Provide the [X, Y] coordinate of the cell's center where the given text is located.  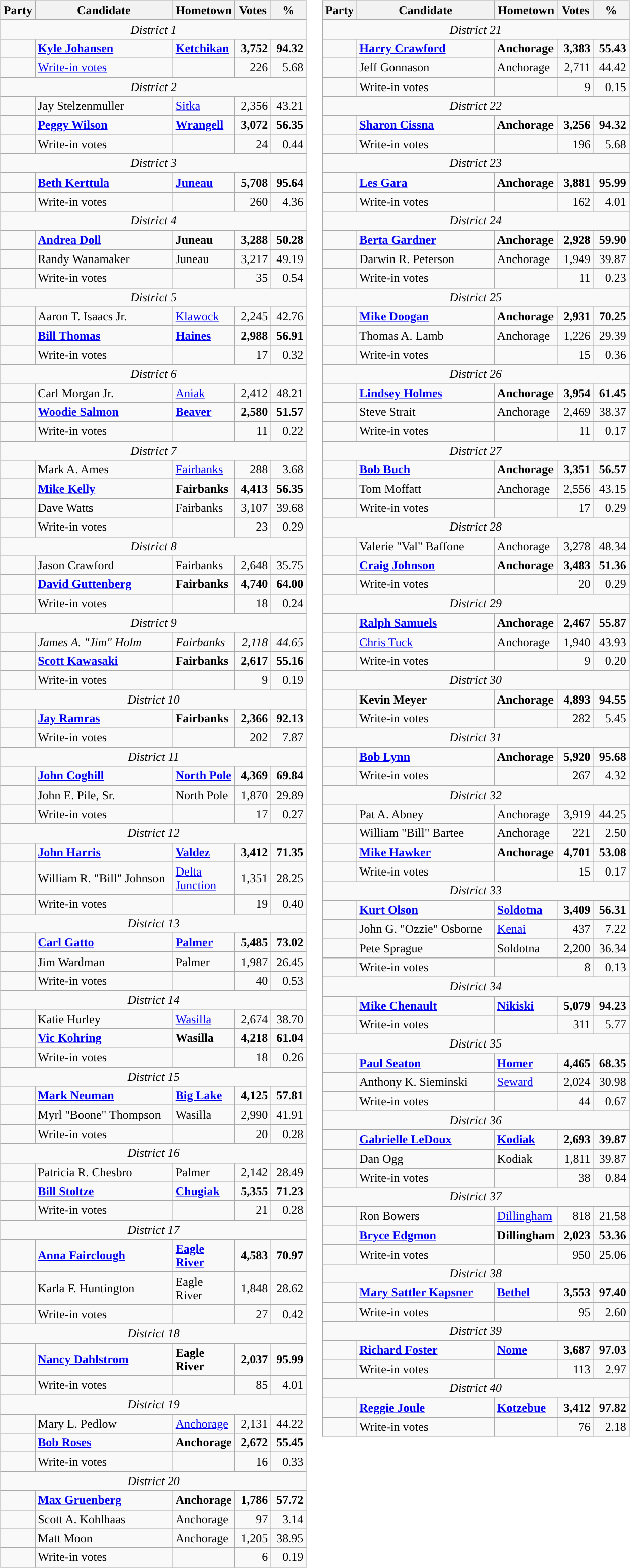
Les Gara [426, 183]
28.49 [289, 1172]
Homer [526, 1063]
Paul Seaton [426, 1063]
District 18 [153, 1333]
Bob Lynn [426, 757]
Sitka [204, 106]
4,465 [576, 1063]
25.06 [611, 1254]
Carl Gatto [104, 942]
1,205 [253, 1538]
49.19 [289, 259]
2,674 [253, 1019]
28.25 [289, 878]
District 20 [153, 1481]
Jay Stelzenmuller [104, 106]
3,483 [576, 565]
2,556 [576, 489]
Pat A. Abney [426, 814]
2.97 [611, 1369]
70.25 [611, 316]
Valdez [204, 852]
57.81 [289, 1096]
92.13 [289, 719]
221 [576, 833]
44.22 [289, 1424]
District 37 [476, 1197]
Peggy Wilson [104, 125]
Jeff Gonnason [426, 67]
District 7 [153, 451]
69.84 [289, 776]
Mary L. Pedlow [104, 1424]
Beth Kerttula [104, 183]
District 26 [476, 374]
2,693 [576, 1140]
David Guttenberg [104, 584]
Vic Kohring [104, 1038]
2,931 [576, 316]
Katie Hurley [104, 1019]
44.25 [611, 814]
202 [253, 738]
District 1 [153, 29]
19 [253, 904]
Dave Watts [104, 508]
42.76 [289, 316]
3,881 [576, 183]
Bill Stoltze [104, 1191]
288 [253, 470]
3,687 [576, 1350]
District 32 [476, 795]
41.91 [289, 1115]
68.35 [611, 1063]
2,131 [253, 1424]
0.27 [289, 814]
35 [253, 278]
51.36 [611, 565]
Mark Neuman [104, 1096]
District 39 [476, 1331]
Reggie Joule [426, 1408]
2,928 [576, 240]
44 [576, 1101]
Kenai [526, 929]
28.62 [289, 1288]
3,752 [253, 48]
0.33 [289, 1462]
226 [253, 67]
Mark A. Ames [104, 470]
District 28 [476, 527]
23 [253, 527]
District 2 [153, 87]
437 [576, 929]
29.39 [611, 335]
3,278 [576, 546]
5,485 [253, 942]
3,954 [576, 393]
16 [253, 1462]
Harry Crawford [426, 48]
55.16 [289, 661]
50.28 [289, 240]
267 [576, 776]
0.54 [289, 278]
Kyle Johansen [104, 48]
Carl Morgan Jr. [104, 393]
0.26 [289, 1058]
85 [253, 1385]
District 29 [476, 603]
Wrangell [204, 125]
Aaron T. Isaacs Jr. [104, 316]
District 15 [153, 1077]
3,409 [576, 910]
94.23 [611, 1005]
Kotzebue [526, 1408]
Steve Strait [426, 412]
44.65 [289, 642]
Patricia R. Chesbro [104, 1172]
Myrl "Boone" Thompson [104, 1115]
Matt Moon [104, 1538]
Max Gruenberg [104, 1500]
District 13 [153, 923]
3,107 [253, 508]
70.97 [289, 1255]
76 [576, 1427]
Darwin R. Peterson [426, 259]
0.67 [611, 1101]
24 [253, 144]
Bob Buch [426, 470]
Tom Moffatt [426, 489]
District 6 [153, 374]
94.55 [611, 700]
5.77 [611, 1025]
0.15 [611, 87]
2,617 [253, 661]
53.08 [611, 852]
0.42 [289, 1314]
District 30 [476, 680]
3,919 [576, 814]
District 34 [476, 986]
4,413 [253, 489]
4,583 [253, 1255]
950 [576, 1254]
Karla F. Huntington [104, 1288]
38.37 [611, 412]
District 38 [476, 1273]
Thomas A. Lamb [426, 335]
District 10 [153, 700]
1,786 [253, 1500]
Ketchikan [204, 48]
4,125 [253, 1096]
1,949 [576, 259]
District 3 [153, 163]
Anna Fairclough [104, 1255]
District 8 [153, 546]
38.70 [289, 1019]
0.40 [289, 904]
39.68 [289, 508]
0.22 [289, 431]
Gabrielle LeDoux [426, 1140]
0.13 [611, 967]
97 [253, 1519]
2,412 [253, 393]
4,218 [253, 1038]
District 4 [153, 221]
6 [253, 1557]
District 21 [476, 29]
30.98 [611, 1082]
2.18 [611, 1427]
John Harris [104, 852]
0.53 [289, 981]
District 24 [476, 221]
56.31 [611, 910]
51.57 [289, 412]
Mike Chenault [426, 1005]
2,142 [253, 1172]
8 [576, 967]
John E. Pile, Sr. [104, 795]
7.22 [611, 929]
56.91 [289, 335]
2,988 [253, 335]
District 31 [476, 738]
48.21 [289, 393]
Mary Sattler Kapsner [426, 1292]
Jay Ramras [104, 719]
0.20 [611, 661]
4,701 [576, 852]
3,072 [253, 125]
113 [576, 1369]
2,245 [253, 316]
Bill Thomas [104, 335]
Valerie "Val" Baffone [426, 546]
Sharon Cissna [426, 125]
2,356 [253, 106]
Dan Ogg [426, 1159]
43.21 [289, 106]
Nancy Dahlstrom [104, 1359]
26.45 [289, 962]
1,226 [576, 335]
Nome [526, 1350]
Seward [526, 1082]
1,811 [576, 1159]
District 36 [476, 1120]
Mike Hawker [426, 852]
3,217 [253, 259]
0.36 [611, 355]
56.57 [611, 470]
282 [576, 719]
57.72 [289, 1500]
71.35 [289, 852]
2,023 [576, 1235]
0.84 [611, 1178]
4,893 [576, 700]
196 [576, 144]
3,553 [576, 1292]
0.24 [289, 603]
35.75 [289, 565]
2,672 [253, 1443]
38.95 [289, 1538]
2,469 [576, 412]
5,079 [576, 1005]
Randy Wanamaker [104, 259]
William "Bill" Bartee [426, 833]
36.34 [611, 948]
Richard Foster [426, 1350]
District 33 [476, 891]
District 12 [153, 833]
3.14 [289, 1519]
2.60 [611, 1312]
Berta Gardner [426, 240]
Ralph Samuels [426, 623]
District 14 [153, 1000]
162 [576, 202]
3.68 [289, 470]
29.89 [289, 795]
4,369 [253, 776]
2,467 [576, 623]
Mike Kelly [104, 489]
District 25 [476, 297]
2,200 [576, 948]
Beaver [204, 412]
John Coghill [104, 776]
3,288 [253, 240]
Ron Bowers [426, 1216]
Anthony K. Sieminski [426, 1082]
Jim Wardman [104, 962]
5,355 [253, 1191]
Big Lake [204, 1096]
Pete Sprague [426, 948]
4.32 [611, 776]
2,580 [253, 412]
Kurt Olson [426, 910]
4.36 [289, 202]
Aniak [204, 393]
61.45 [611, 393]
2.50 [611, 833]
District 9 [153, 623]
District 27 [476, 451]
William R. "Bill" Johnson [104, 878]
27 [253, 1314]
Klawock [204, 316]
District 40 [476, 1388]
Mike Doogan [426, 316]
District 19 [153, 1405]
53.36 [611, 1235]
38 [576, 1178]
3,351 [576, 470]
0.32 [289, 355]
Bryce Edgmon [426, 1235]
5.45 [611, 719]
43.93 [611, 642]
97.82 [611, 1408]
21 [253, 1210]
55.43 [611, 48]
55.45 [289, 1443]
Chris Tuck [426, 642]
2,711 [576, 67]
2,366 [253, 719]
District 23 [476, 163]
55.87 [611, 623]
Chugiak [204, 1191]
7.87 [289, 738]
District 17 [153, 1230]
3,383 [576, 48]
95.64 [289, 183]
Kevin Meyer [426, 700]
District 35 [476, 1044]
40 [253, 981]
District 11 [153, 757]
1,987 [253, 962]
Andrea Doll [104, 240]
44.42 [611, 67]
0.44 [289, 144]
Haines [204, 335]
73.02 [289, 942]
4,740 [253, 584]
John G. "Ozzie" Osborne [426, 929]
1,940 [576, 642]
2,648 [253, 565]
2,990 [253, 1115]
64.00 [289, 584]
95.68 [611, 757]
District 5 [153, 297]
Delta Junction [204, 878]
1,848 [253, 1288]
Nikiski [526, 1005]
5,708 [253, 183]
59.90 [611, 240]
48.34 [611, 546]
2,118 [253, 642]
71.23 [289, 1191]
James A. "Jim" Holm [104, 642]
818 [576, 1216]
95 [576, 1312]
21.58 [611, 1216]
61.04 [289, 1038]
97.40 [611, 1292]
97.03 [611, 1350]
0.23 [611, 278]
Bethel [526, 1292]
311 [576, 1025]
District 16 [153, 1153]
1,870 [253, 795]
5,920 [576, 757]
Scott Kawasaki [104, 661]
Scott A. Kohlhaas [104, 1519]
2,037 [253, 1359]
43.15 [611, 489]
260 [253, 202]
3,256 [576, 125]
2,024 [576, 1082]
Woodie Salmon [104, 412]
District 22 [476, 106]
Lindsey Holmes [426, 393]
Craig Johnson [426, 565]
Jason Crawford [104, 565]
Bob Roses [104, 1443]
1,351 [253, 878]
